Find where the given text appears and provide that cell's center as [x, y] coordinate. 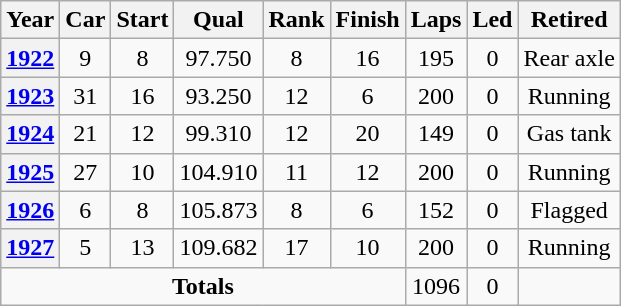
Rank [296, 20]
Start [142, 20]
21 [86, 134]
195 [436, 58]
104.910 [218, 172]
93.250 [218, 96]
Finish [368, 20]
Car [86, 20]
Year [30, 20]
1096 [436, 286]
13 [142, 248]
Retired [569, 20]
Flagged [569, 210]
Gas tank [569, 134]
1923 [30, 96]
152 [436, 210]
Qual [218, 20]
1922 [30, 58]
105.873 [218, 210]
17 [296, 248]
1927 [30, 248]
97.750 [218, 58]
5 [86, 248]
27 [86, 172]
149 [436, 134]
9 [86, 58]
20 [368, 134]
1924 [30, 134]
1926 [30, 210]
Rear axle [569, 58]
Led [492, 20]
Laps [436, 20]
1925 [30, 172]
31 [86, 96]
99.310 [218, 134]
Totals [203, 286]
109.682 [218, 248]
11 [296, 172]
